Provide the [X, Y] coordinate of the cell's center where the given text is located.  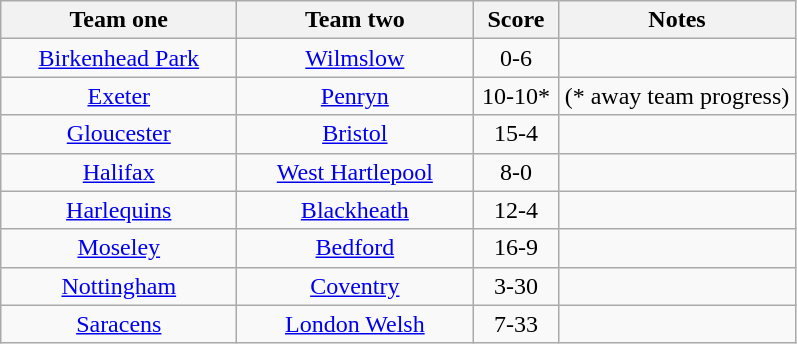
12-4 [516, 210]
(* away team progress) [677, 96]
10-10* [516, 96]
Score [516, 20]
West Hartlepool [355, 172]
3-30 [516, 286]
London Welsh [355, 324]
Notes [677, 20]
Saracens [119, 324]
Team two [355, 20]
Wilmslow [355, 58]
15-4 [516, 134]
Bristol [355, 134]
16-9 [516, 248]
Bedford [355, 248]
Halifax [119, 172]
Blackheath [355, 210]
8-0 [516, 172]
Gloucester [119, 134]
Exeter [119, 96]
Harlequins [119, 210]
Moseley [119, 248]
Nottingham [119, 286]
7-33 [516, 324]
Team one [119, 20]
Coventry [355, 286]
0-6 [516, 58]
Birkenhead Park [119, 58]
Penryn [355, 96]
